Search for the cell housing the specified text and yield its (X, Y) center coordinate. 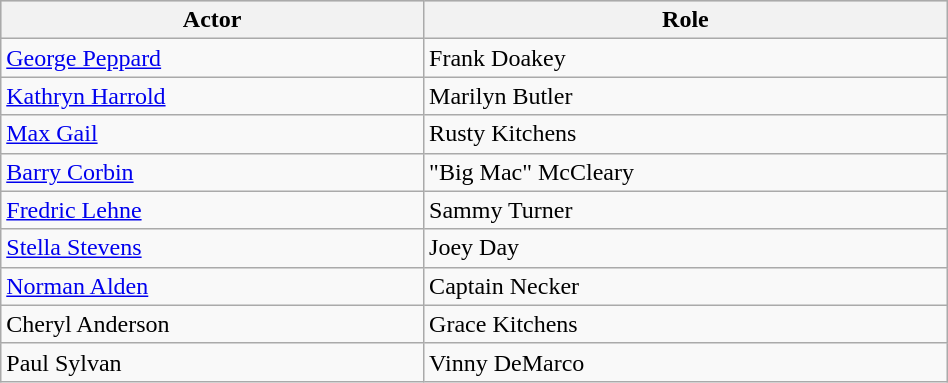
Joey Day (686, 248)
Actor (212, 20)
Role (686, 20)
Paul Sylvan (212, 362)
Kathryn Harrold (212, 96)
Rusty Kitchens (686, 134)
Norman Alden (212, 286)
Barry Corbin (212, 172)
Captain Necker (686, 286)
George Peppard (212, 58)
Sammy Turner (686, 210)
Max Gail (212, 134)
Grace Kitchens (686, 324)
"Big Mac" McCleary (686, 172)
Cheryl Anderson (212, 324)
Frank Doakey (686, 58)
Marilyn Butler (686, 96)
Stella Stevens (212, 248)
Fredric Lehne (212, 210)
Vinny DeMarco (686, 362)
